From the cell containing the given text, extract its center point as [X, Y] coordinate. 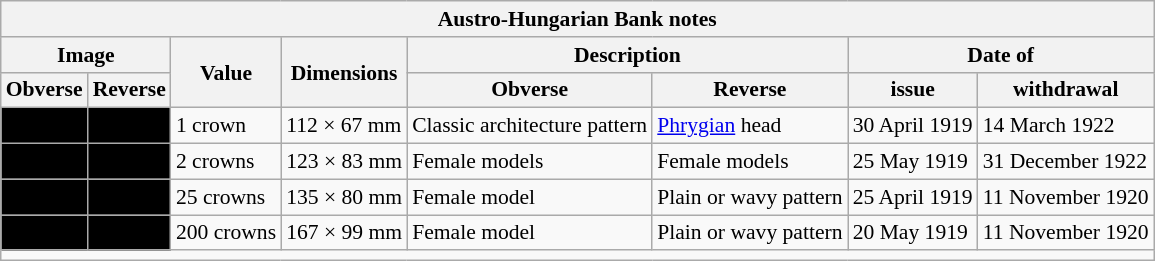
167 × 99 mm [344, 233]
issue [913, 90]
31 December 1922 [1066, 162]
14 March 1922 [1066, 126]
Phrygian head [750, 126]
20 May 1919 [913, 233]
112 × 67 mm [344, 126]
withdrawal [1066, 90]
135 × 80 mm [344, 197]
30 April 1919 [913, 126]
Austro-Hungarian Bank notes [578, 19]
25 May 1919 [913, 162]
25 crowns [226, 197]
Description [627, 55]
1 crown [226, 126]
Date of [1001, 55]
Image [86, 55]
Dimensions [344, 72]
Classic architecture pattern [530, 126]
25 April 1919 [913, 197]
Value [226, 72]
2 crowns [226, 162]
123 × 83 mm [344, 162]
200 crowns [226, 233]
